Determine the (x, y) coordinate at the center of the cell enclosing the given text.  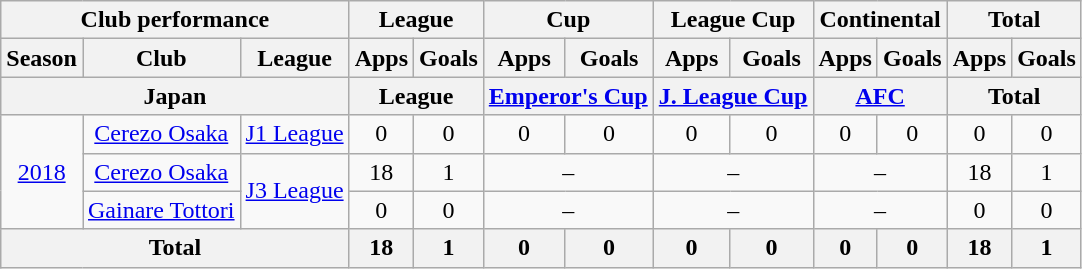
J3 League (294, 191)
Gainare Tottori (161, 210)
Season (42, 58)
Cup (568, 20)
J. League Cup (733, 96)
AFC (880, 96)
J1 League (294, 134)
Japan (175, 96)
2018 (42, 172)
Emperor's Cup (568, 96)
Continental (880, 20)
Club performance (175, 20)
League Cup (733, 20)
Club (161, 58)
